Provide the [X, Y] coordinate of the cell's center where the given text is located.  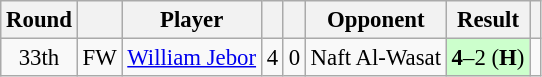
Player [192, 20]
4 [272, 58]
William Jebor [192, 58]
Opponent [376, 20]
0 [294, 58]
Round [39, 20]
33th [39, 58]
Naft Al-Wasat [376, 58]
Result [488, 20]
FW [100, 58]
4–2 (H) [488, 58]
